Extract the (X, Y) coordinate from the center of the cell holding the provided text.  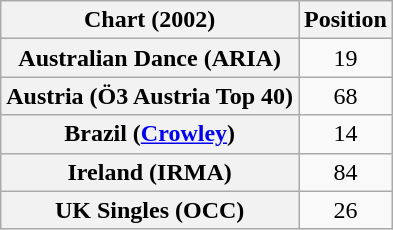
19 (346, 58)
Chart (2002) (150, 20)
84 (346, 172)
Brazil (Crowley) (150, 134)
68 (346, 96)
26 (346, 210)
Austria (Ö3 Austria Top 40) (150, 96)
14 (346, 134)
Position (346, 20)
Australian Dance (ARIA) (150, 58)
Ireland (IRMA) (150, 172)
UK Singles (OCC) (150, 210)
